For the text-containing cell, return its midpoint in (x, y) coordinate format. 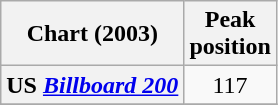
US Billboard 200 (92, 85)
Chart (2003) (92, 34)
117 (230, 85)
Peakposition (230, 34)
